Pinpoint the cell where the given text exists, returning its [X, Y] midpoint coordinate. 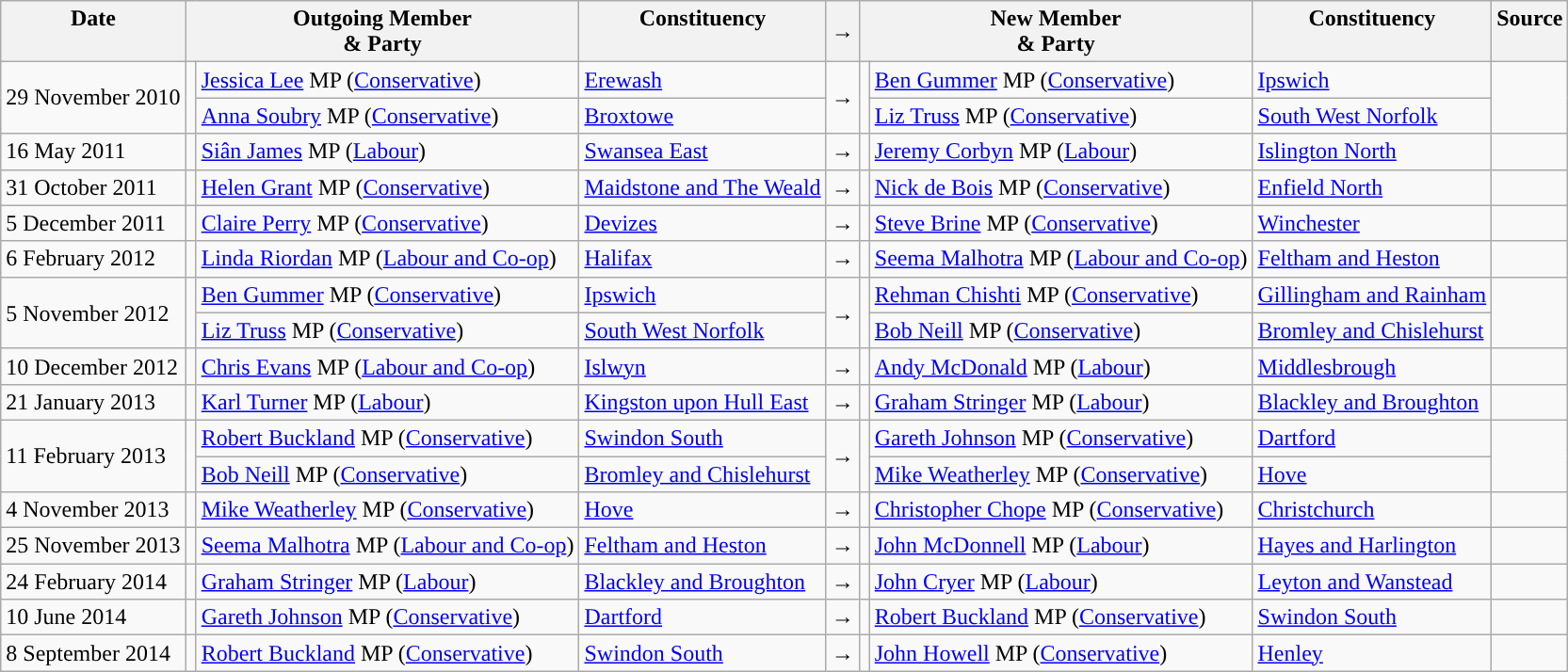
Helen Grant MP (Conservative) [388, 187]
Karl Turner MP (Labour) [388, 402]
Anna Soubry MP (Conservative) [388, 116]
Rehman Chishti MP (Conservative) [1060, 295]
24 February 2014 [93, 582]
John McDonnell MP (Labour) [1060, 546]
Siân James MP (Labour) [388, 152]
Winchester [1372, 223]
Claire Perry MP (Conservative) [388, 223]
John Howell MP (Conservative) [1060, 653]
4 November 2013 [93, 510]
31 October 2011 [93, 187]
John Cryer MP (Labour) [1060, 582]
Swansea East [703, 152]
Nick de Bois MP (Conservative) [1060, 187]
Hayes and Harlington [1372, 546]
New Member& Party [1056, 32]
Kingston upon Hull East [703, 402]
11 February 2013 [93, 456]
Henley [1372, 653]
Andy McDonald MP (Labour) [1060, 366]
Jessica Lee MP (Conservative) [388, 80]
Gillingham and Rainham [1372, 295]
Leyton and Wanstead [1372, 582]
8 September 2014 [93, 653]
Outgoing Member& Party [382, 32]
Devizes [703, 223]
Steve Brine MP (Conservative) [1060, 223]
Christopher Chope MP (Conservative) [1060, 510]
6 February 2012 [93, 259]
Enfield North [1372, 187]
16 May 2011 [93, 152]
25 November 2013 [93, 546]
Islington North [1372, 152]
21 January 2013 [93, 402]
10 December 2012 [93, 366]
Chris Evans MP (Labour and Co-op) [388, 366]
Islwyn [703, 366]
10 June 2014 [93, 617]
Middlesbrough [1372, 366]
5 December 2011 [93, 223]
Erewash [703, 80]
Halifax [703, 259]
Linda Riordan MP (Labour and Co-op) [388, 259]
Christchurch [1372, 510]
Maidstone and The Weald [703, 187]
Source [1529, 32]
Date [93, 32]
Jeremy Corbyn MP (Labour) [1060, 152]
5 November 2012 [93, 312]
29 November 2010 [93, 98]
Broxtowe [703, 116]
